Determine the [x, y] coordinate at the center of the cell enclosing the given text.  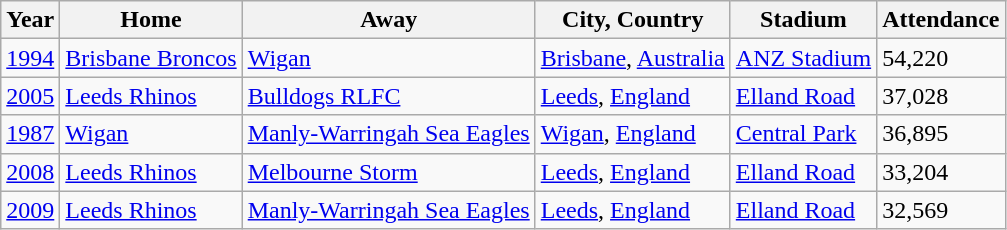
1987 [30, 134]
1994 [30, 58]
Away [388, 20]
Melbourne Storm [388, 172]
2005 [30, 96]
Central Park [803, 134]
33,204 [941, 172]
Brisbane, Australia [632, 58]
2008 [30, 172]
54,220 [941, 58]
Bulldogs RLFC [388, 96]
ANZ Stadium [803, 58]
Year [30, 20]
32,569 [941, 210]
2009 [30, 210]
37,028 [941, 96]
Home [151, 20]
Attendance [941, 20]
Stadium [803, 20]
36,895 [941, 134]
Brisbane Broncos [151, 58]
City, Country [632, 20]
Wigan, England [632, 134]
